Search for the cell housing the specified text and yield its [X, Y] center coordinate. 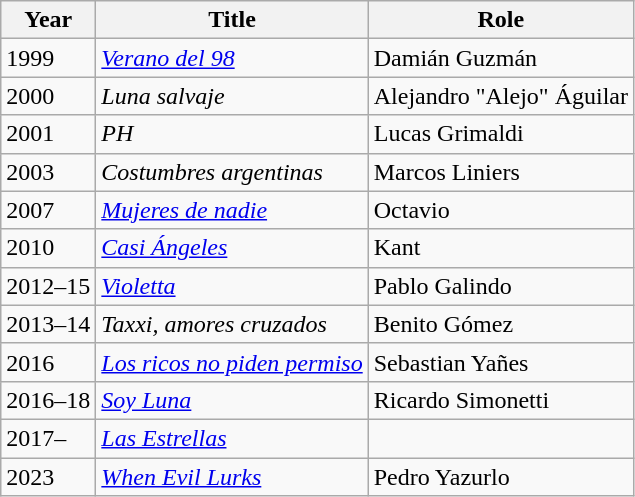
Alejandro "Alejo" Águilar [500, 96]
Pedro Yazurlo [500, 477]
2016–18 [48, 400]
Lucas Grimaldi [500, 134]
Las Estrellas [232, 438]
Luna salvaje [232, 96]
Taxxi, amores cruzados [232, 324]
Casi Ángeles [232, 248]
PH [232, 134]
1999 [48, 58]
2001 [48, 134]
Ricardo Simonetti [500, 400]
2016 [48, 362]
2007 [48, 210]
Verano del 98 [232, 58]
Benito Gómez [500, 324]
Mujeres de nadie [232, 210]
Los ricos no piden permiso [232, 362]
2012–15 [48, 286]
Year [48, 20]
Kant [500, 248]
Soy Luna [232, 400]
Title [232, 20]
Damián Guzmán [500, 58]
2023 [48, 477]
2017– [48, 438]
Sebastian Yañes [500, 362]
Octavio [500, 210]
Marcos Liniers [500, 172]
Role [500, 20]
Violetta [232, 286]
2013–14 [48, 324]
2000 [48, 96]
Pablo Galindo [500, 286]
2003 [48, 172]
When Evil Lurks [232, 477]
Costumbres argentinas [232, 172]
2010 [48, 248]
